Locate the cell with the specified text and output its (X, Y) center coordinate. 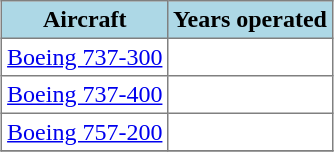
Years operated (250, 20)
Boeing 737-400 (85, 95)
Aircraft (85, 20)
Boeing 757-200 (85, 132)
Boeing 737-300 (85, 57)
